Output the [X, Y] coordinate of the center of the cell containing the given text.  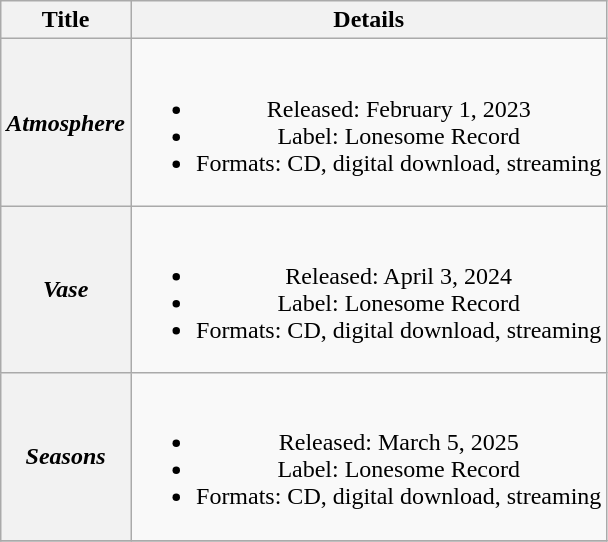
Released: April 3, 2024Label: Lonesome RecordFormats: CD, digital download, streaming [368, 290]
Seasons [66, 456]
Details [368, 20]
Title [66, 20]
Atmosphere [66, 122]
Released: March 5, 2025Label: Lonesome RecordFormats: CD, digital download, streaming [368, 456]
Released: February 1, 2023Label: Lonesome RecordFormats: CD, digital download, streaming [368, 122]
Vase [66, 290]
